Extract the (x, y) coordinate from the center of the cell holding the provided text.  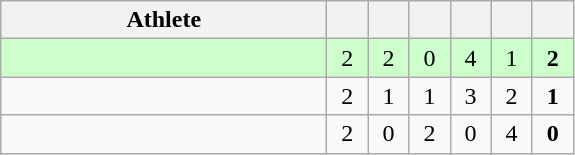
Athlete (164, 20)
3 (470, 96)
